Return the [X, Y] coordinate for the center point of the cell that contains the specified text.  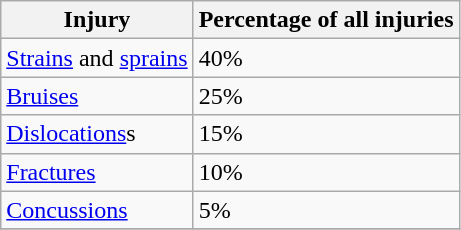
Concussions [97, 210]
Fractures [97, 172]
25% [326, 96]
Dislocationss [97, 134]
Percentage of all injuries [326, 20]
15% [326, 134]
10% [326, 172]
Strains and sprains [97, 58]
Bruises [97, 96]
40% [326, 58]
5% [326, 210]
Injury [97, 20]
